Identify which cell holds the provided text, then report its (x, y) central coordinate. 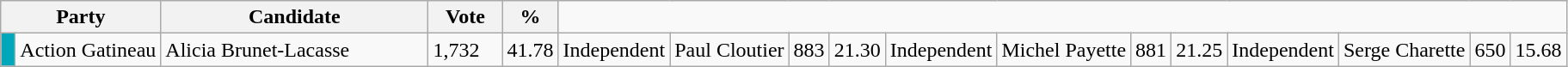
881 (1151, 50)
41.78 (530, 50)
Serge Charette (1404, 50)
883 (809, 50)
21.25 (1199, 50)
21.30 (857, 50)
% (530, 17)
Candidate (294, 17)
Action Gatineau (88, 50)
Party (81, 17)
650 (1490, 50)
15.68 (1538, 50)
Paul Cloutier (729, 50)
Alicia Brunet-Lacasse (294, 50)
Michel Payette (1064, 50)
Vote (465, 17)
1,732 (465, 50)
